Detect which cell encompasses the target text, then output its (x, y) center coordinate. 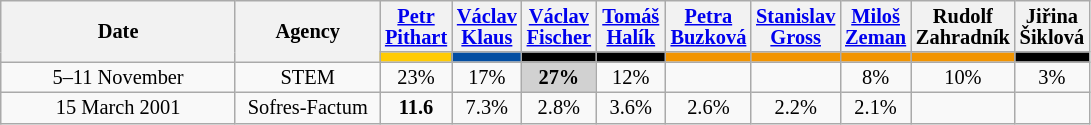
17% (487, 78)
Jiřina Šiklová (1052, 26)
Stanislav Gross (796, 26)
Date (118, 30)
23% (416, 78)
Petra Buzková (709, 26)
2.1% (876, 108)
3% (1052, 78)
Agency (308, 30)
11.6 (416, 108)
27% (559, 78)
5–11 November (118, 78)
Petr Pithart (416, 26)
Rudolf Zahradník (963, 26)
15 March 2001 (118, 108)
7.3% (487, 108)
10% (963, 78)
Václav Klaus (487, 26)
12% (631, 78)
2.2% (796, 108)
Václav Fischer (559, 26)
Tomáš Halík (631, 26)
2.8% (559, 108)
Miloš Zeman (876, 26)
8% (876, 78)
STEM (308, 78)
Sofres-Factum (308, 108)
2.6% (709, 108)
3.6% (631, 108)
